Extract the [x, y] coordinate from the center of the cell holding the provided text.  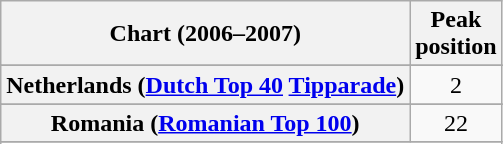
Netherlands (Dutch Top 40 Tipparade) [206, 85]
2 [456, 85]
Chart (2006–2007) [206, 34]
Romania (Romanian Top 100) [206, 123]
22 [456, 123]
Peakposition [456, 34]
